Return [x, y] of the center of cell containing provided text 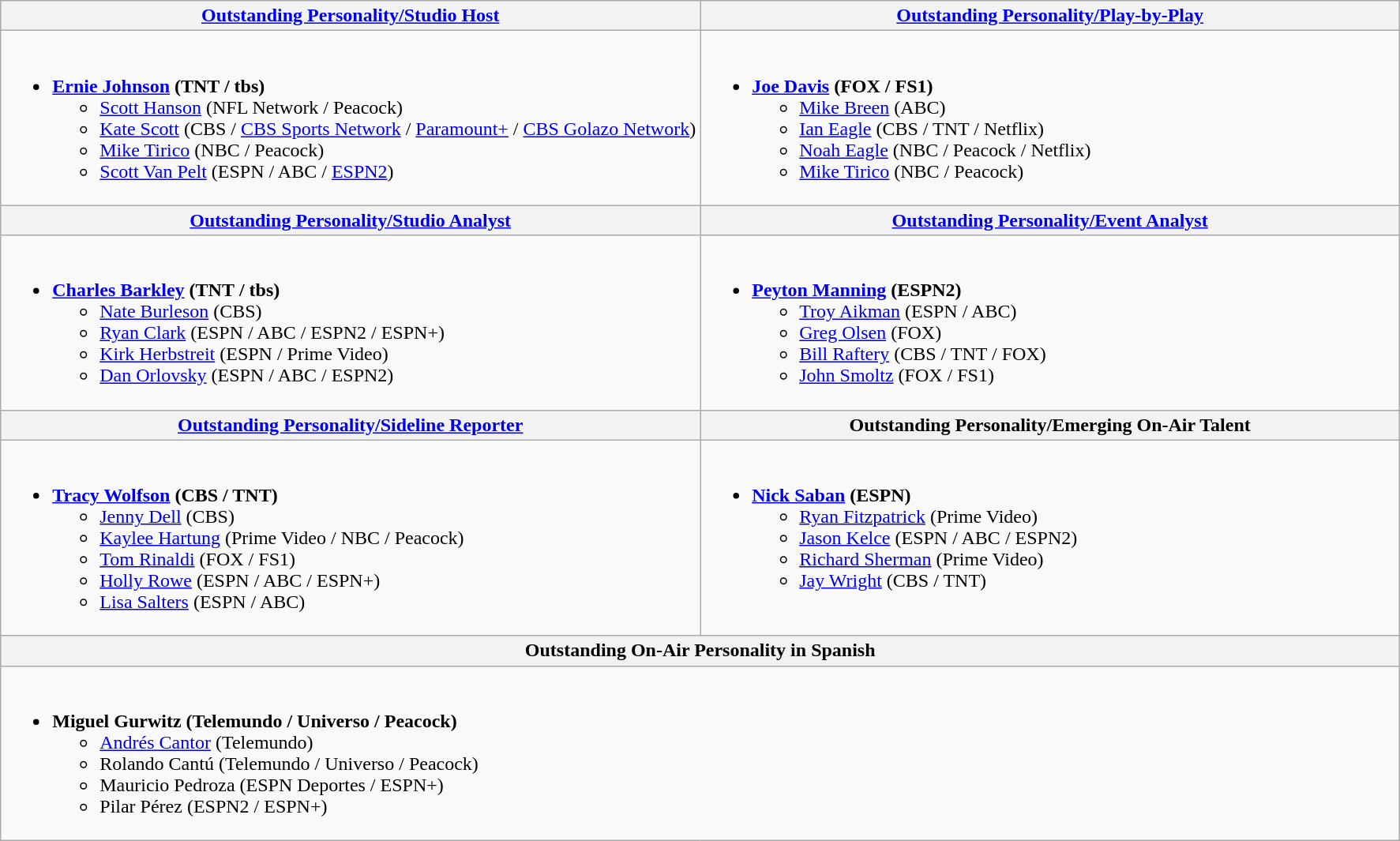
Outstanding Personality/Event Analyst [1050, 220]
Outstanding Personality/Play-by-Play [1050, 16]
Outstanding Personality/Studio Host [351, 16]
Outstanding Personality/Studio Analyst [351, 220]
Outstanding On-Air Personality in Spanish [700, 651]
Outstanding Personality/Sideline Reporter [351, 425]
Outstanding Personality/Emerging On-Air Talent [1050, 425]
Peyton Manning (ESPN2)Troy Aikman (ESPN / ABC)Greg Olsen (FOX)Bill Raftery (CBS / TNT / FOX)John Smoltz (FOX / FS1) [1050, 322]
Nick Saban (ESPN)Ryan Fitzpatrick (Prime Video)Jason Kelce (ESPN / ABC / ESPN2)Richard Sherman (Prime Video)Jay Wright (CBS / TNT) [1050, 538]
Joe Davis (FOX / FS1)Mike Breen (ABC)Ian Eagle (CBS / TNT / Netflix)Noah Eagle (NBC / Peacock / Netflix)Mike Tirico (NBC / Peacock) [1050, 118]
